Return the [X, Y] coordinate for the center point of the cell that contains the specified text.  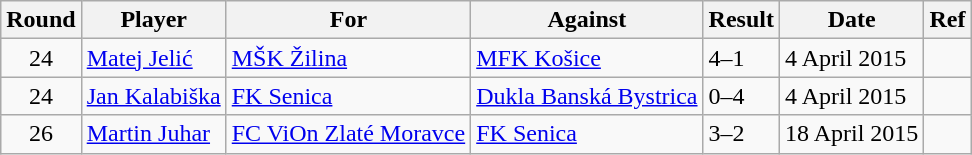
Date [851, 20]
3–2 [741, 134]
Against [587, 20]
Round [41, 20]
Martin Juhar [154, 134]
Dukla Banská Bystrica [587, 96]
26 [41, 134]
Result [741, 20]
Matej Jelić [154, 58]
MFK Košice [587, 58]
18 April 2015 [851, 134]
MŠK Žilina [348, 58]
FC ViOn Zlaté Moravce [348, 134]
For [348, 20]
Player [154, 20]
4–1 [741, 58]
Ref [948, 20]
Jan Kalabiška [154, 96]
0–4 [741, 96]
